Locate the cell with the specified text and output its [X, Y] center coordinate. 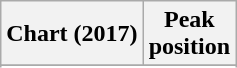
Peakposition [189, 34]
Chart (2017) [72, 34]
